Identify which cell holds the provided text, then report its (x, y) central coordinate. 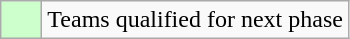
Teams qualified for next phase (196, 20)
